Pinpoint the cell where the given text exists, returning its [X, Y] midpoint coordinate. 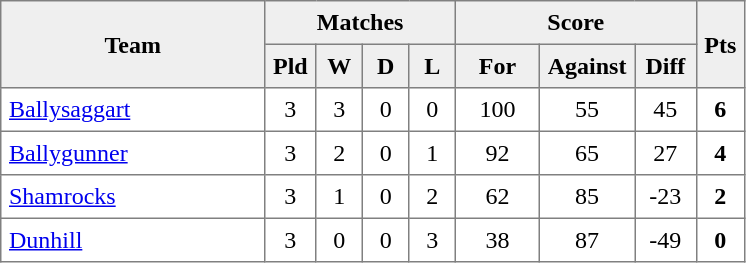
Dunhill [133, 240]
Team [133, 44]
45 [666, 110]
4 [720, 153]
38 [497, 240]
92 [497, 153]
For [497, 66]
Ballysaggart [133, 110]
Ballygunner [133, 153]
Shamrocks [133, 197]
100 [497, 110]
85 [586, 197]
27 [666, 153]
87 [586, 240]
Matches [360, 23]
-23 [666, 197]
Pts [720, 44]
Score [576, 23]
-49 [666, 240]
65 [586, 153]
62 [497, 197]
Pld [290, 66]
W [339, 66]
Diff [666, 66]
Against [586, 66]
55 [586, 110]
D [385, 66]
6 [720, 110]
L [432, 66]
